Pinpoint the cell where the given text exists, returning its (x, y) midpoint coordinate. 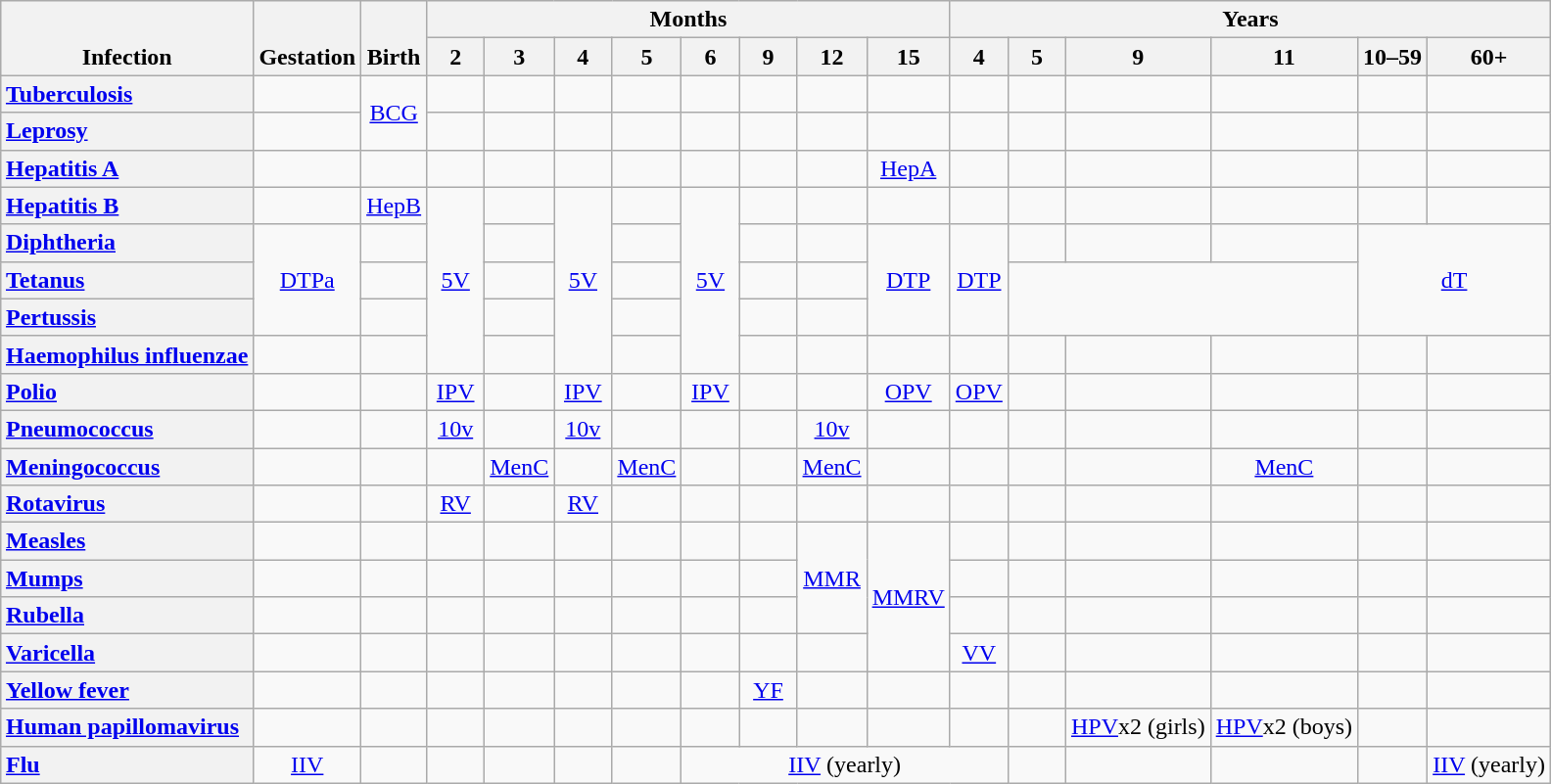
Rotavirus (126, 504)
BCG (394, 113)
Pertussis (126, 317)
Mumps (126, 578)
Flu (126, 764)
10–59 (1392, 57)
HepB (394, 206)
60+ (1489, 57)
Leprosy (126, 131)
Diphtheria (126, 243)
11 (1284, 57)
6 (711, 57)
HPVx2 (girls) (1138, 727)
Pneumococcus (126, 429)
Gestation (307, 38)
DTPa (307, 280)
Meningococcus (126, 467)
MMRV (909, 597)
Yellow fever (126, 690)
Tuberculosis (126, 94)
Tetanus (126, 280)
Years (1249, 20)
Rubella (126, 616)
2 (456, 57)
HepA (909, 168)
VV (979, 653)
YF (768, 690)
12 (832, 57)
Infection (126, 38)
MMR (832, 578)
Human papillomavirus (126, 727)
15 (909, 57)
Hepatitis A (126, 168)
dT (1455, 280)
Polio (126, 392)
Measles (126, 541)
Varicella (126, 653)
Haemophilus influenzae (126, 354)
IIV (307, 764)
Birth (394, 38)
Months (689, 20)
3 (519, 57)
HPVx2 (boys) (1284, 727)
Hepatitis B (126, 206)
